Locate the cell with the specified text and output its (X, Y) center coordinate. 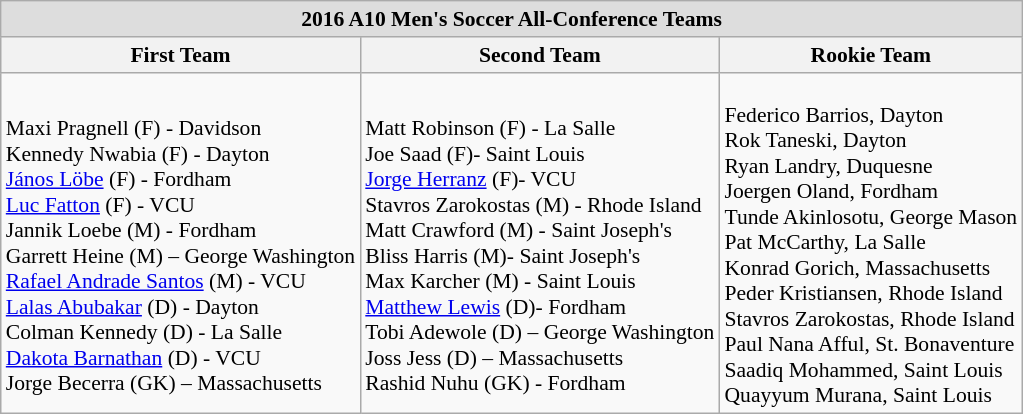
First Team (180, 55)
2016 A10 Men's Soccer All-Conference Teams (512, 19)
Rookie Team (870, 55)
Second Team (540, 55)
